Return the [X, Y] coordinate for the center point of the cell that contains the specified text.  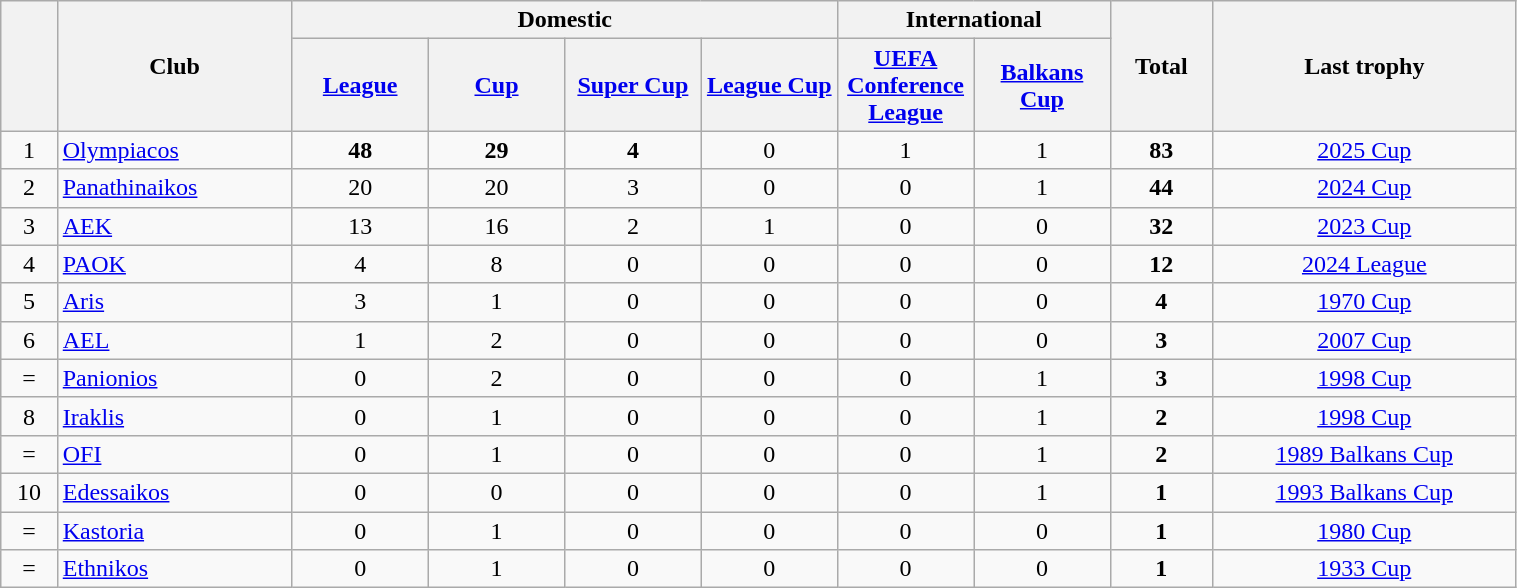
Total [1161, 66]
Panathinaikos [174, 188]
12 [1161, 264]
Edessaikos [174, 492]
Kastoria [174, 531]
10 [29, 492]
League [360, 85]
48 [360, 150]
Olympiacos [174, 150]
Aris [174, 302]
83 [1161, 150]
Panionios [174, 378]
Balkans Cup [1042, 85]
13 [360, 226]
Last trophy [1364, 66]
5 [29, 302]
29 [496, 150]
OFI [174, 454]
1980 Cup [1364, 531]
PAOK [174, 264]
Cup [496, 85]
1989 Balkans Cup [1364, 454]
Domestic [564, 20]
International [974, 20]
1993 Balkans Cup [1364, 492]
2024 League [1364, 264]
16 [496, 226]
2023 Cup [1364, 226]
32 [1161, 226]
1933 Cup [1364, 569]
2007 Cup [1364, 340]
UEFA Conference League [905, 85]
League Cup [769, 85]
Iraklis [174, 416]
1970 Cup [1364, 302]
AEK [174, 226]
Super Cup [633, 85]
6 [29, 340]
Ethnikos [174, 569]
2025 Cup [1364, 150]
44 [1161, 188]
Club [174, 66]
AEL [174, 340]
2024 Cup [1364, 188]
